From the cell containing the given text, extract its center point as [X, Y] coordinate. 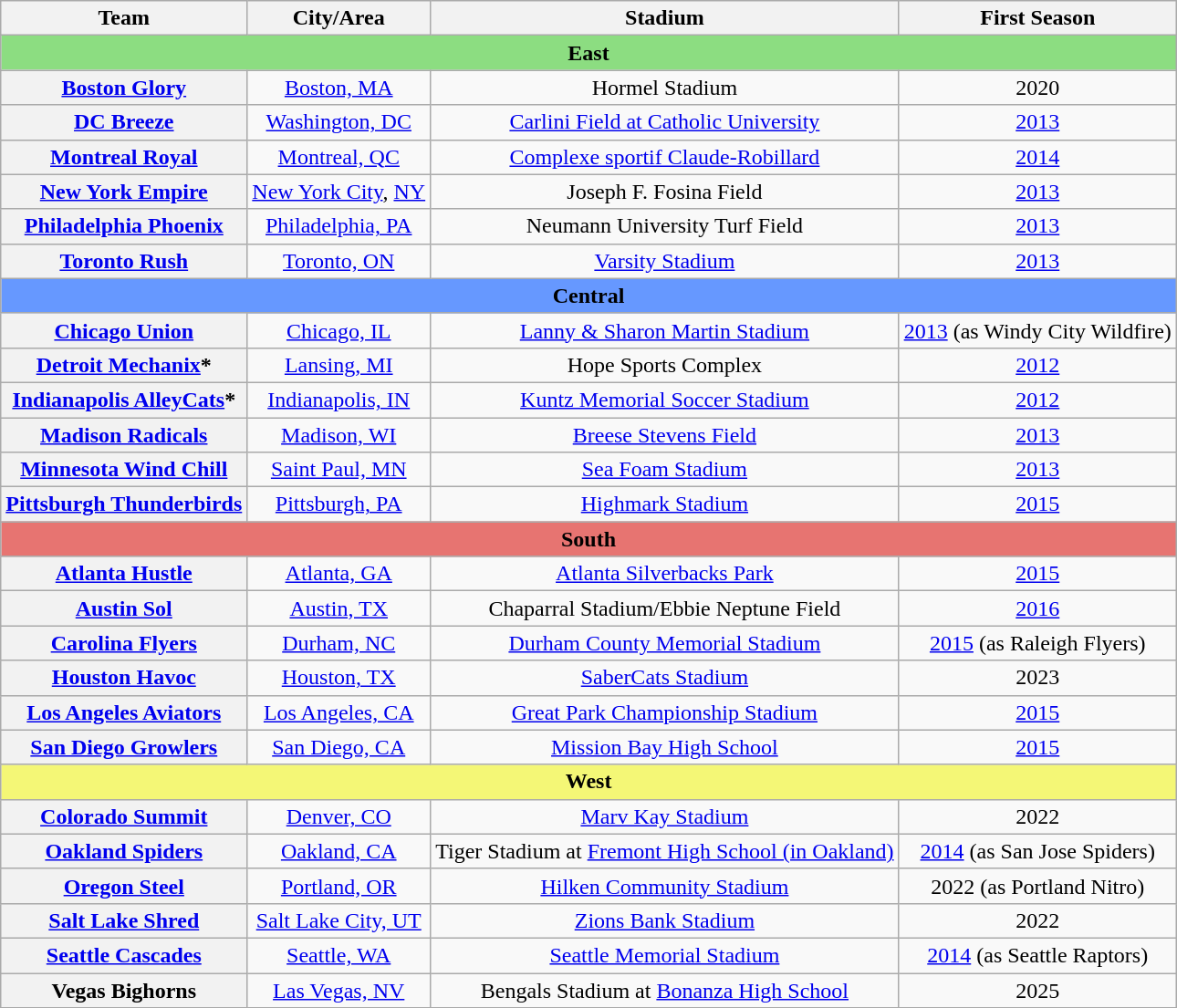
Atlanta Silverbacks Park [664, 574]
San Diego Growlers [124, 747]
Indianapolis, IN [339, 400]
City/Area [339, 18]
Montreal, QC [339, 157]
Joseph F. Fosina Field [664, 192]
Central [589, 296]
Washington, DC [339, 122]
Minnesota Wind Chill [124, 470]
Madison, WI [339, 435]
SaberCats Stadium [664, 678]
Oregon Steel [124, 886]
Team [124, 18]
Highmark Stadium [664, 504]
Seattle Cascades [124, 955]
New York City, NY [339, 192]
Philadelphia Phoenix [124, 226]
2020 [1037, 88]
Sea Foam Stadium [664, 470]
New York Empire [124, 192]
2014 (as San Jose Spiders) [1037, 851]
Oakland, CA [339, 851]
Chaparral Stadium/Ebbie Neptune Field [664, 608]
Pittsburgh, PA [339, 504]
Denver, CO [339, 816]
Vegas Bighorns [124, 990]
Austin Sol [124, 608]
Chicago Union [124, 330]
Hormel Stadium [664, 88]
2016 [1037, 608]
Houston, TX [339, 678]
Saint Paul, MN [339, 470]
Stadium [664, 18]
Marv Kay Stadium [664, 816]
Lanny & Sharon Martin Stadium [664, 330]
Hilken Community Stadium [664, 886]
Zions Bank Stadium [664, 920]
Philadelphia, PA [339, 226]
Mission Bay High School [664, 747]
2014 (as Seattle Raptors) [1037, 955]
Atlanta, GA [339, 574]
2015 (as Raleigh Flyers) [1037, 643]
Boston Glory [124, 88]
Salt Lake Shred [124, 920]
Atlanta Hustle [124, 574]
DC Breeze [124, 122]
Varsity Stadium [664, 261]
East [589, 53]
Durham, NC [339, 643]
2022 (as Portland Nitro) [1037, 886]
Chicago, IL [339, 330]
Bengals Stadium at Bonanza High School [664, 990]
Toronto Rush [124, 261]
Seattle Memorial Stadium [664, 955]
Durham County Memorial Stadium [664, 643]
Indianapolis AlleyCats* [124, 400]
Seattle, WA [339, 955]
Tiger Stadium at Fremont High School (in Oakland) [664, 851]
Breese Stevens Field [664, 435]
Kuntz Memorial Soccer Stadium [664, 400]
First Season [1037, 18]
Austin, TX [339, 608]
2013 (as Windy City Wildfire) [1037, 330]
Detroit Mechanix* [124, 365]
Lansing, MI [339, 365]
Portland, OR [339, 886]
Madison Radicals [124, 435]
Oakland Spiders [124, 851]
Carolina Flyers [124, 643]
Pittsburgh Thunderbirds [124, 504]
San Diego, CA [339, 747]
Carlini Field at Catholic University [664, 122]
2014 [1037, 157]
Neumann University Turf Field [664, 226]
Colorado Summit [124, 816]
Complexe sportif Claude-Robillard [664, 157]
Montreal Royal [124, 157]
Salt Lake City, UT [339, 920]
South [589, 539]
Las Vegas, NV [339, 990]
Los Angeles Aviators [124, 712]
Toronto, ON [339, 261]
West [589, 782]
Los Angeles, CA [339, 712]
Houston Havoc [124, 678]
Great Park Championship Stadium [664, 712]
2025 [1037, 990]
2023 [1037, 678]
Hope Sports Complex [664, 365]
Boston, MA [339, 88]
